Extract the (X, Y) coordinate from the center of the cell holding the provided text.  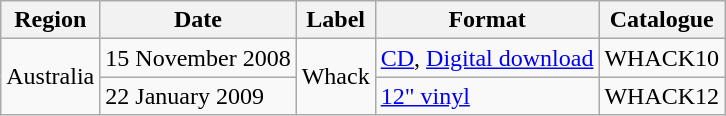
12" vinyl (487, 96)
WHACK10 (662, 58)
Region (50, 20)
Label (336, 20)
WHACK12 (662, 96)
Date (198, 20)
15 November 2008 (198, 58)
Catalogue (662, 20)
22 January 2009 (198, 96)
Whack (336, 77)
Format (487, 20)
Australia (50, 77)
CD, Digital download (487, 58)
